Find where the given text appears and provide that cell's center as (X, Y) coordinate. 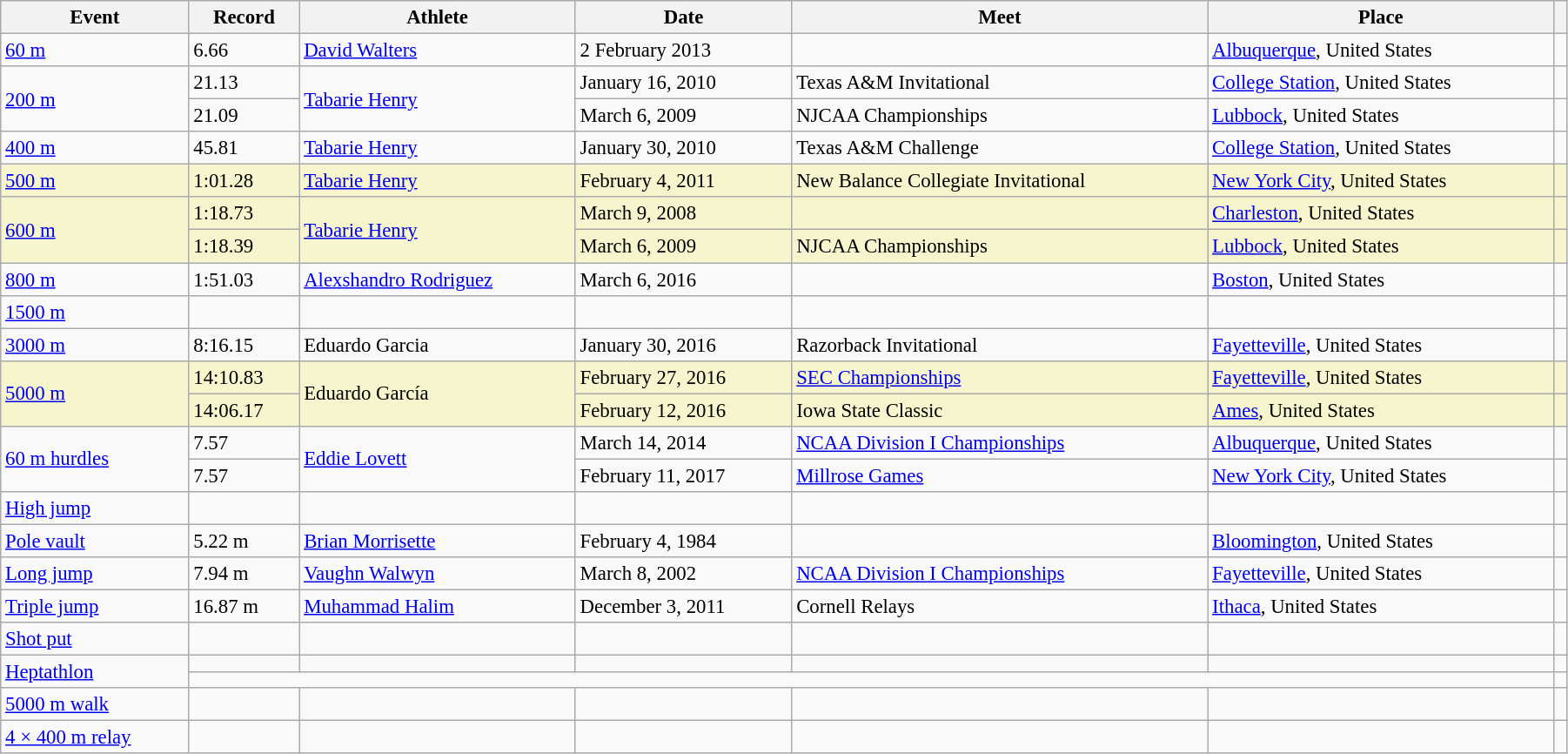
1:01.28 (244, 181)
21.13 (244, 83)
7.94 m (244, 574)
Brian Morrisette (437, 541)
60 m (95, 50)
4 × 400 m relay (95, 737)
60 m hurdles (95, 460)
Razorback Invitational (1000, 345)
January 16, 2010 (684, 83)
14:06.17 (244, 410)
Texas A&M Invitational (1000, 83)
March 9, 2008 (684, 213)
March 8, 2002 (684, 574)
February 4, 2011 (684, 181)
Date (684, 17)
Vaughn Walwyn (437, 574)
6.66 (244, 50)
2 February 2013 (684, 50)
Athlete (437, 17)
January 30, 2010 (684, 148)
Eduardo Garcia (437, 345)
Cornell Relays (1000, 607)
21.09 (244, 116)
Pole vault (95, 541)
February 4, 1984 (684, 541)
Ithaca, United States (1381, 607)
Eduardo García (437, 394)
Iowa State Classic (1000, 410)
5000 m walk (95, 704)
High jump (95, 508)
Muhammad Halim (437, 607)
Charleston, United States (1381, 213)
December 3, 2011 (684, 607)
Shot put (95, 639)
200 m (95, 99)
February 27, 2016 (684, 377)
Event (95, 17)
1:51.03 (244, 279)
David Walters (437, 50)
Millrose Games (1000, 475)
Long jump (95, 574)
February 11, 2017 (684, 475)
March 14, 2014 (684, 443)
8:16.15 (244, 345)
1:18.73 (244, 213)
600 m (95, 230)
5000 m (95, 394)
New Balance Collegiate Invitational (1000, 181)
Meet (1000, 17)
January 30, 2016 (684, 345)
Texas A&M Challenge (1000, 148)
Heptathlon (95, 672)
3000 m (95, 345)
Eddie Lovett (437, 460)
1500 m (95, 312)
16.87 m (244, 607)
400 m (95, 148)
SEC Championships (1000, 377)
Boston, United States (1381, 279)
Alexshandro Rodriguez (437, 279)
Place (1381, 17)
1:18.39 (244, 246)
Triple jump (95, 607)
March 6, 2016 (684, 279)
February 12, 2016 (684, 410)
Ames, United States (1381, 410)
45.81 (244, 148)
500 m (95, 181)
14:10.83 (244, 377)
Record (244, 17)
5.22 m (244, 541)
800 m (95, 279)
Bloomington, United States (1381, 541)
